For the text-containing cell, return its midpoint in [X, Y] coordinate format. 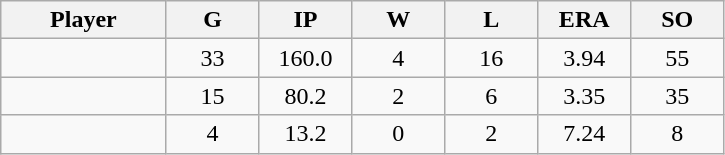
SO [678, 20]
80.2 [306, 96]
55 [678, 58]
L [492, 20]
35 [678, 96]
IP [306, 20]
3.94 [584, 58]
7.24 [584, 134]
G [212, 20]
13.2 [306, 134]
33 [212, 58]
8 [678, 134]
W [398, 20]
0 [398, 134]
Player [84, 20]
3.35 [584, 96]
6 [492, 96]
15 [212, 96]
16 [492, 58]
ERA [584, 20]
160.0 [306, 58]
